Determine the [X, Y] coordinate at the center of the cell enclosing the given text.  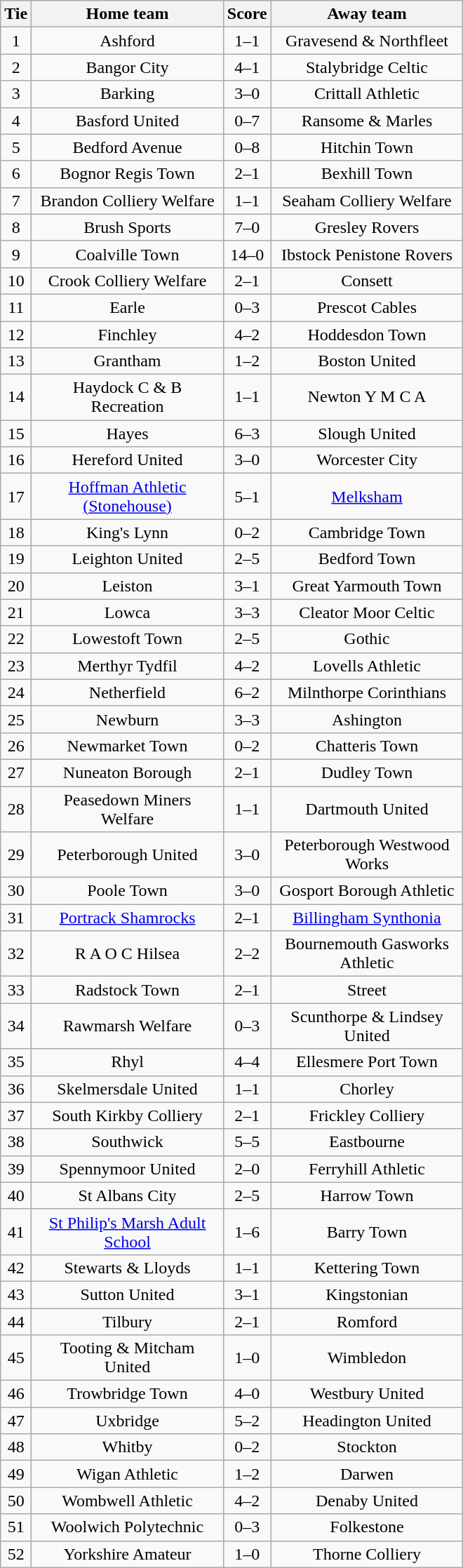
Ransome & Marles [367, 121]
52 [16, 1554]
Billingham Synthonia [367, 918]
Headington United [367, 1421]
Yorkshire Amateur [128, 1554]
Home team [128, 14]
30 [16, 891]
Leiston [128, 586]
8 [16, 227]
0–8 [247, 147]
Wigan Athletic [128, 1474]
2–0 [247, 1169]
34 [16, 1026]
Rhyl [128, 1062]
Consett [367, 281]
Gresley Rovers [367, 227]
Hitchin Town [367, 147]
Uxbridge [128, 1421]
Radstock Town [128, 990]
38 [16, 1142]
Spennymoor United [128, 1169]
Dartmouth United [367, 808]
Poole Town [128, 891]
St Albans City [128, 1195]
Haydock C & B Recreation [128, 397]
Woolwich Polytechnic [128, 1527]
4–0 [247, 1394]
Gravesend & Northfleet [367, 41]
Melksham [367, 497]
Barking [128, 94]
Hereford United [128, 460]
12 [16, 335]
50 [16, 1501]
5–5 [247, 1142]
Westbury United [367, 1394]
Stewarts & Lloyds [128, 1268]
Darwen [367, 1474]
24 [16, 692]
Bedford Avenue [128, 147]
37 [16, 1115]
Milnthorpe Corinthians [367, 692]
14–0 [247, 254]
Tooting & Mitcham United [128, 1358]
6–2 [247, 692]
Folkestone [367, 1527]
Bournemouth Gasworks Athletic [367, 954]
Prescot Cables [367, 307]
51 [16, 1527]
46 [16, 1394]
Trowbridge Town [128, 1394]
28 [16, 808]
6–3 [247, 434]
Crook Colliery Welfare [128, 281]
Bexhill Town [367, 174]
Bognor Regis Town [128, 174]
Lowestoft Town [128, 639]
Boston United [367, 361]
Worcester City [367, 460]
5–1 [247, 497]
Brush Sports [128, 227]
13 [16, 361]
26 [16, 746]
Grantham [128, 361]
Great Yarmouth Town [367, 586]
Crittall Athletic [367, 94]
32 [16, 954]
45 [16, 1358]
Hoffman Athletic (Stonehouse) [128, 497]
Newburn [128, 719]
10 [16, 281]
Stalybridge Celtic [367, 67]
Lovells Athletic [367, 666]
40 [16, 1195]
43 [16, 1294]
47 [16, 1421]
Romford [367, 1321]
Slough United [367, 434]
Frickley Colliery [367, 1115]
R A O C Hilsea [128, 954]
Street [367, 990]
4–1 [247, 67]
Ibstock Penistone Rovers [367, 254]
22 [16, 639]
4 [16, 121]
Finchley [128, 335]
49 [16, 1474]
25 [16, 719]
Eastbourne [367, 1142]
South Kirkby Colliery [128, 1115]
Hayes [128, 434]
19 [16, 559]
31 [16, 918]
Peterborough United [128, 855]
Thorne Colliery [367, 1554]
Nuneaton Borough [128, 772]
14 [16, 397]
Sutton United [128, 1294]
33 [16, 990]
Wombwell Athletic [128, 1501]
16 [16, 460]
23 [16, 666]
17 [16, 497]
Tilbury [128, 1321]
21 [16, 612]
Newmarket Town [128, 746]
Stockton [367, 1447]
Lowca [128, 612]
41 [16, 1232]
Harrow Town [367, 1195]
Cambridge Town [367, 532]
36 [16, 1089]
Gosport Borough Athletic [367, 891]
Portrack Shamrocks [128, 918]
Seaham Colliery Welfare [367, 201]
Score [247, 14]
1 [16, 41]
Dudley Town [367, 772]
Merthyr Tydfil [128, 666]
King's Lynn [128, 532]
Peterborough Westwood Works [367, 855]
Ashford [128, 41]
44 [16, 1321]
Ferryhill Athletic [367, 1169]
2–2 [247, 954]
48 [16, 1447]
Hoddesdon Town [367, 335]
9 [16, 254]
Basford United [128, 121]
Wimbledon [367, 1358]
Bangor City [128, 67]
Ashington [367, 719]
29 [16, 855]
Newton Y M C A [367, 397]
20 [16, 586]
Earle [128, 307]
5 [16, 147]
Cleator Moor Celtic [367, 612]
4–4 [247, 1062]
Peasedown Miners Welfare [128, 808]
18 [16, 532]
Leighton United [128, 559]
0–7 [247, 121]
1–6 [247, 1232]
27 [16, 772]
Ellesmere Port Town [367, 1062]
Away team [367, 14]
3 [16, 94]
Netherfield [128, 692]
Southwick [128, 1142]
15 [16, 434]
2 [16, 67]
Coalville Town [128, 254]
6 [16, 174]
Denaby United [367, 1501]
39 [16, 1169]
Gothic [367, 639]
35 [16, 1062]
Tie [16, 14]
Chatteris Town [367, 746]
Kingstonian [367, 1294]
Barry Town [367, 1232]
Rawmarsh Welfare [128, 1026]
St Philip's Marsh Adult School [128, 1232]
42 [16, 1268]
Kettering Town [367, 1268]
Bedford Town [367, 559]
Whitby [128, 1447]
Chorley [367, 1089]
7–0 [247, 227]
5–2 [247, 1421]
Brandon Colliery Welfare [128, 201]
7 [16, 201]
11 [16, 307]
Scunthorpe & Lindsey United [367, 1026]
Skelmersdale United [128, 1089]
